Determine the [X, Y] coordinate at the center of the cell enclosing the given text.  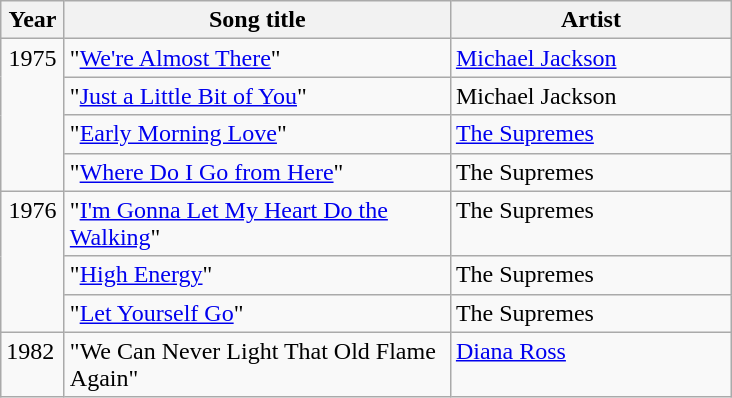
1982 [33, 364]
"Let Yourself Go" [257, 313]
"I'm Gonna Let My Heart Do the Walking" [257, 224]
1975 [33, 115]
"High Energy" [257, 275]
"Early Morning Love" [257, 134]
Song title [257, 20]
Year [33, 20]
"Where Do I Go from Here" [257, 172]
Artist [590, 20]
Diana Ross [590, 364]
1976 [33, 262]
"We're Almost There" [257, 58]
"Just a Little Bit of You" [257, 96]
"We Can Never Light That Old Flame Again" [257, 364]
